Extract the [x, y] coordinate from the center of the cell holding the provided text.  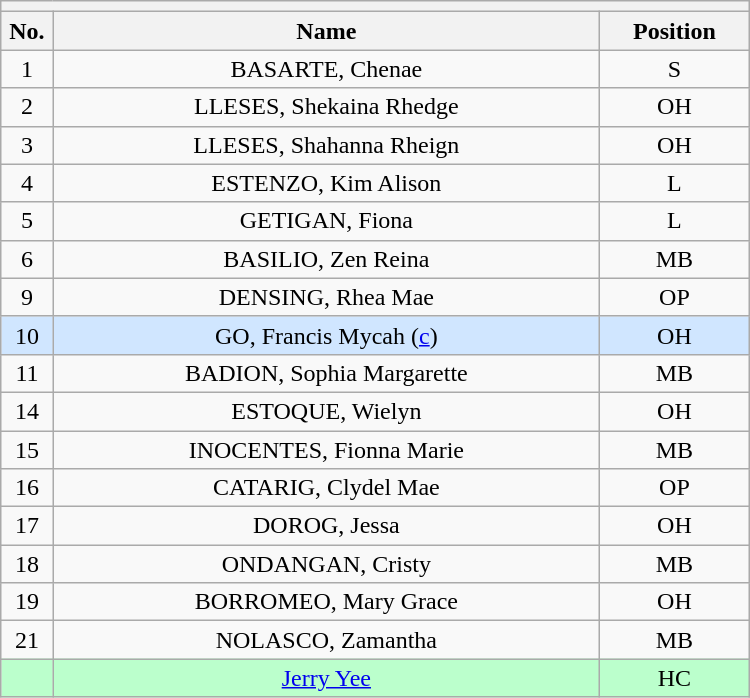
No. [27, 31]
LLESES, Shekaina Rhedge [326, 107]
21 [27, 640]
NOLASCO, Zamantha [326, 640]
DENSING, Rhea Mae [326, 297]
19 [27, 602]
LLESES, Shahanna Rheign [326, 145]
BORROMEO, Mary Grace [326, 602]
BADION, Sophia Margarette [326, 373]
10 [27, 335]
4 [27, 183]
ESTENZO, Kim Alison [326, 183]
5 [27, 221]
1 [27, 69]
ESTOQUE, Wielyn [326, 411]
CATARIG, Clydel Mae [326, 488]
3 [27, 145]
INOCENTES, Fionna Marie [326, 449]
15 [27, 449]
BASILIO, Zen Reina [326, 259]
GETIGAN, Fiona [326, 221]
2 [27, 107]
Position [675, 31]
Name [326, 31]
17 [27, 526]
Jerry Yee [326, 678]
18 [27, 564]
9 [27, 297]
HC [675, 678]
GO, Francis Mycah (c) [326, 335]
14 [27, 411]
ONDANGAN, Cristy [326, 564]
6 [27, 259]
BASARTE, Chenae [326, 69]
16 [27, 488]
11 [27, 373]
S [675, 69]
DOROG, Jessa [326, 526]
